Find where the given text appears and provide that cell's center as (x, y) coordinate. 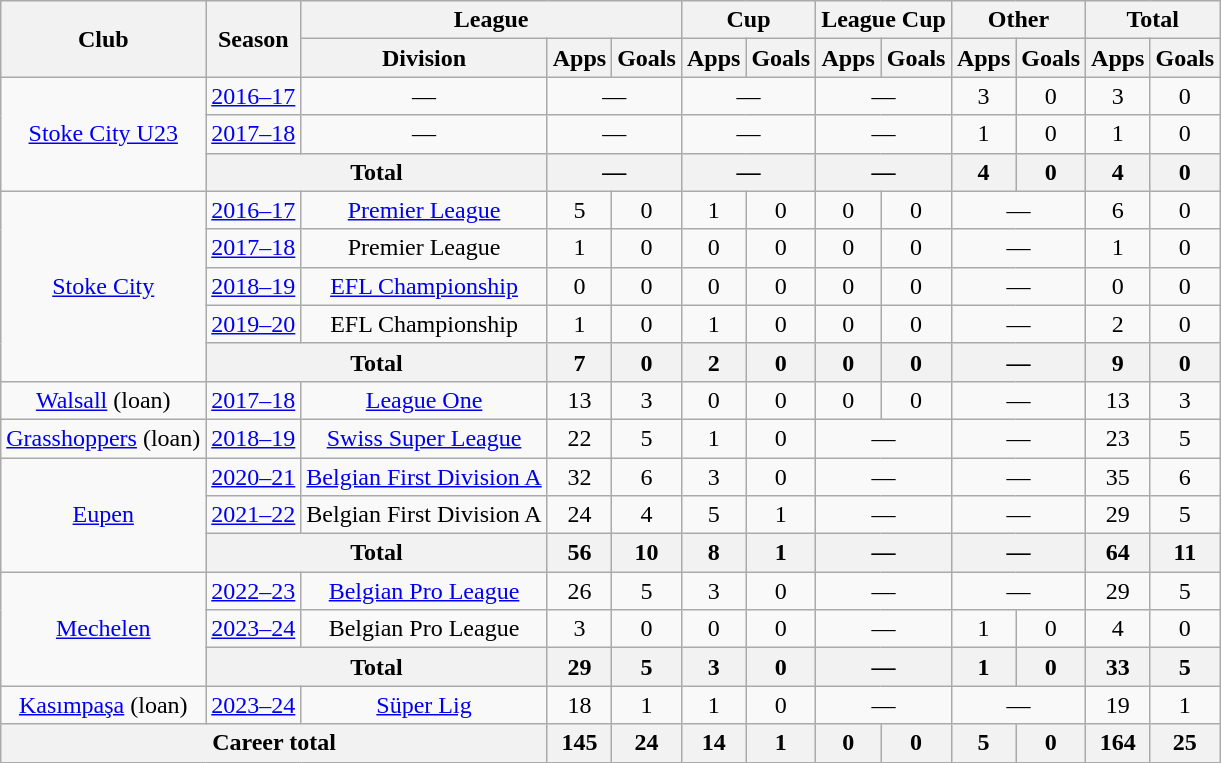
Other (1018, 20)
18 (579, 705)
Stoke City (104, 286)
League (492, 20)
Süper Lig (424, 705)
7 (579, 362)
Cup (748, 20)
145 (579, 743)
Mechelen (104, 629)
32 (579, 477)
Eupen (104, 515)
Grasshoppers (loan) (104, 438)
14 (713, 743)
11 (1185, 553)
Walsall (loan) (104, 400)
164 (1118, 743)
2021–22 (254, 515)
Stoke City U23 (104, 134)
64 (1118, 553)
22 (579, 438)
League One (424, 400)
Swiss Super League (424, 438)
Kasımpaşa (loan) (104, 705)
8 (713, 553)
Division (424, 58)
9 (1118, 362)
Career total (274, 743)
19 (1118, 705)
23 (1118, 438)
2019–20 (254, 324)
56 (579, 553)
2020–21 (254, 477)
2022–23 (254, 591)
League Cup (884, 20)
Club (104, 39)
Season (254, 39)
35 (1118, 477)
25 (1185, 743)
26 (579, 591)
33 (1118, 667)
10 (647, 553)
